Search for the cell housing the specified text and yield its [X, Y] center coordinate. 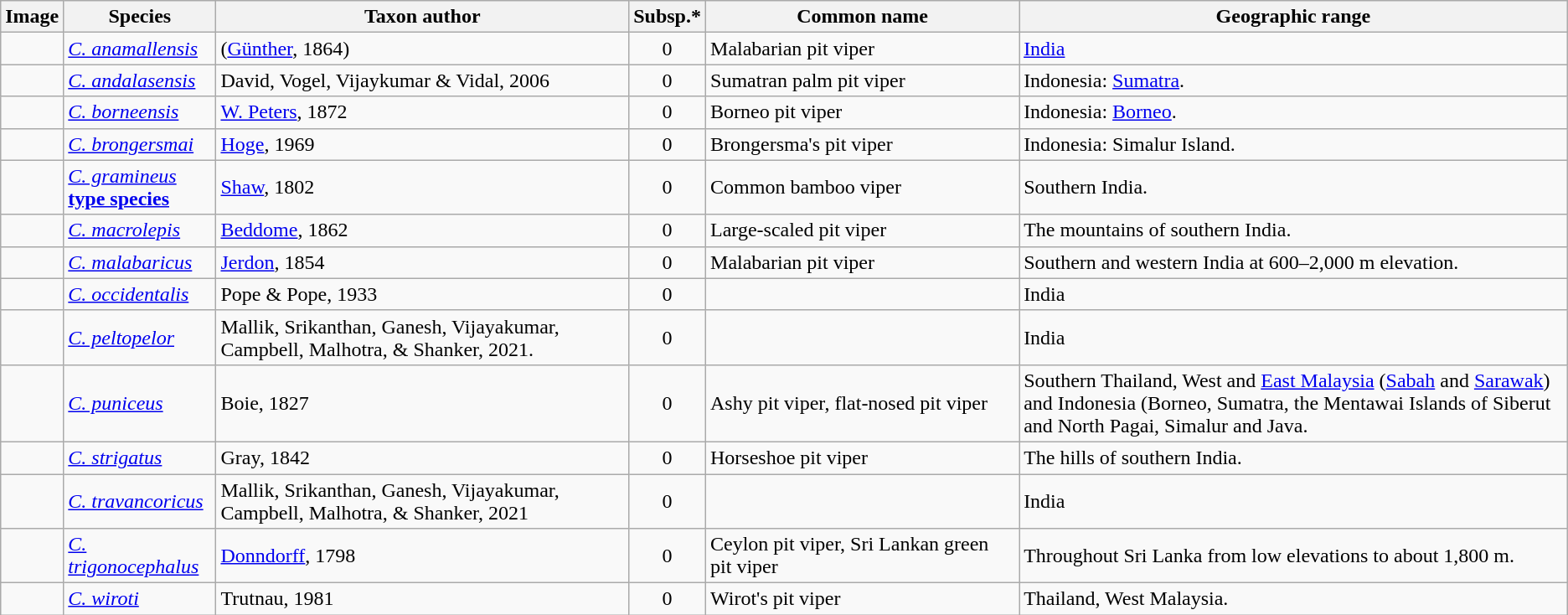
C. macrolepis [140, 230]
Indonesia: Sumatra. [1293, 80]
Throughout Sri Lanka from low elevations to about 1,800 m. [1293, 556]
C. trigonocephalus [140, 556]
Southern and western India at 600–2,000 m elevation. [1293, 262]
Borneo pit viper [863, 112]
C. travancoricus [140, 501]
Image [32, 17]
Geographic range [1293, 17]
Indonesia: Borneo. [1293, 112]
C. wiroti [140, 599]
Gray, 1842 [422, 457]
The hills of southern India. [1293, 457]
Donndorff, 1798 [422, 556]
Shaw, 1802 [422, 188]
C. occidentalis [140, 294]
The mountains of southern India. [1293, 230]
C. puniceus [140, 403]
Ceylon pit viper, Sri Lankan green pit viper [863, 556]
Horseshoe pit viper [863, 457]
Mallik, Srikanthan, Ganesh, Vijayakumar, Campbell, Malhotra, & Shanker, 2021. [422, 337]
Trutnau, 1981 [422, 599]
Jerdon, 1854 [422, 262]
Large-scaled pit viper [863, 230]
C. borneensis [140, 112]
Wirot's pit viper [863, 599]
Southern India. [1293, 188]
Common bamboo viper [863, 188]
C. gramineustype species [140, 188]
C. peltopelor [140, 337]
C. malabaricus [140, 262]
(Günther, 1864) [422, 49]
C. brongersmai [140, 144]
Sumatran palm pit viper [863, 80]
Subsp.* [668, 17]
David, Vogel, Vijaykumar & Vidal, 2006 [422, 80]
C. anamallensis [140, 49]
Brongersma's pit viper [863, 144]
C. strigatus [140, 457]
Pope & Pope, 1933 [422, 294]
Thailand, West Malaysia. [1293, 599]
Hoge, 1969 [422, 144]
Taxon author [422, 17]
Ashy pit viper, flat-nosed pit viper [863, 403]
W. Peters, 1872 [422, 112]
Mallik, Srikanthan, Ganesh, Vijayakumar, Campbell, Malhotra, & Shanker, 2021 [422, 501]
Boie, 1827 [422, 403]
C. andalasensis [140, 80]
Species [140, 17]
Beddome, 1862 [422, 230]
Indonesia: Simalur Island. [1293, 144]
Common name [863, 17]
